Determine the (x, y) coordinate at the center of the cell enclosing the given text.  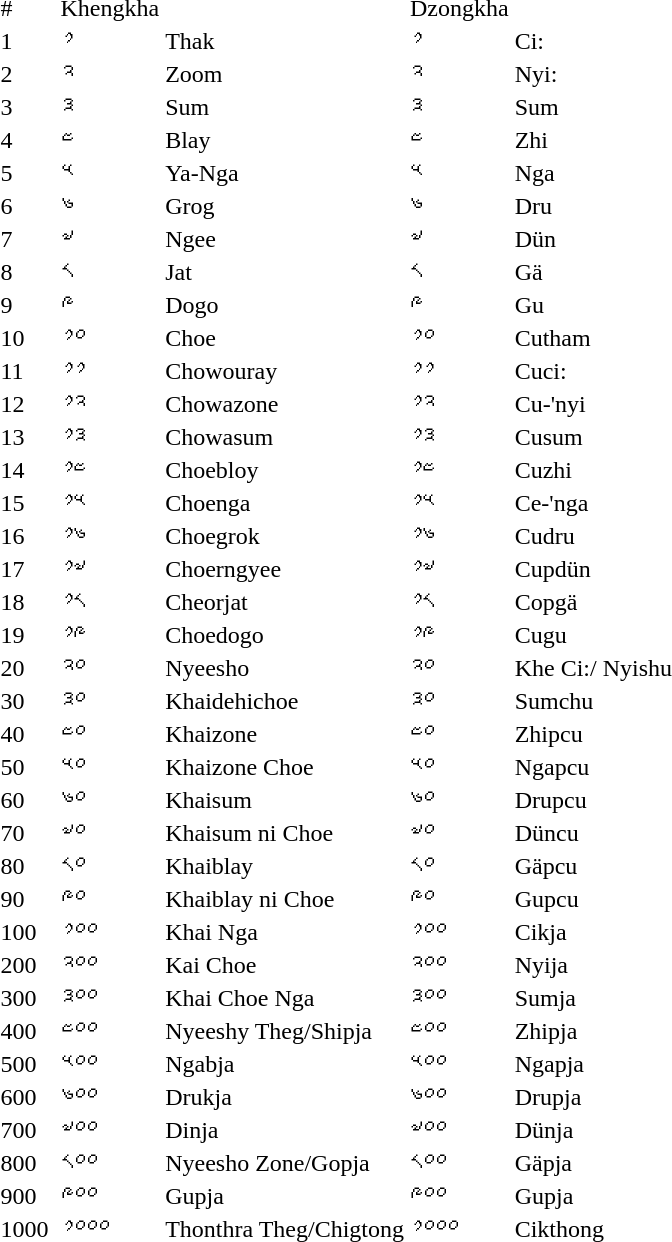
Grog (285, 206)
Khaiblay (285, 866)
Nyeeshy Theg/Shipja (285, 1031)
Choebloy (285, 470)
Nyeesho (285, 668)
Zoom (285, 74)
Dinja (285, 1130)
Khaiblay ni Choe (285, 899)
Khai Choe Nga (285, 998)
Choegrok (285, 536)
Choenga (285, 503)
Khaizone Choe (285, 767)
Khai Nga (285, 932)
Choedogo (285, 635)
Ngabja (285, 1064)
Gupja (285, 1196)
Khaisum (285, 800)
Kai Choe (285, 965)
Cheorjat (285, 602)
Choerngyee (285, 569)
Sum (285, 107)
Nyeesho Zone/Gopja (285, 1163)
Chowasum (285, 437)
Chowouray (285, 371)
Blay (285, 140)
Chowazone (285, 404)
Choe (285, 338)
Khaidehichoe (285, 701)
Ngee (285, 239)
Thak (285, 41)
Dogo (285, 305)
Drukja (285, 1097)
Ya-Nga (285, 173)
Jat (285, 272)
Khaisum ni Choe (285, 833)
Khaizone (285, 734)
